From the cell containing the given text, extract its center point as [X, Y] coordinate. 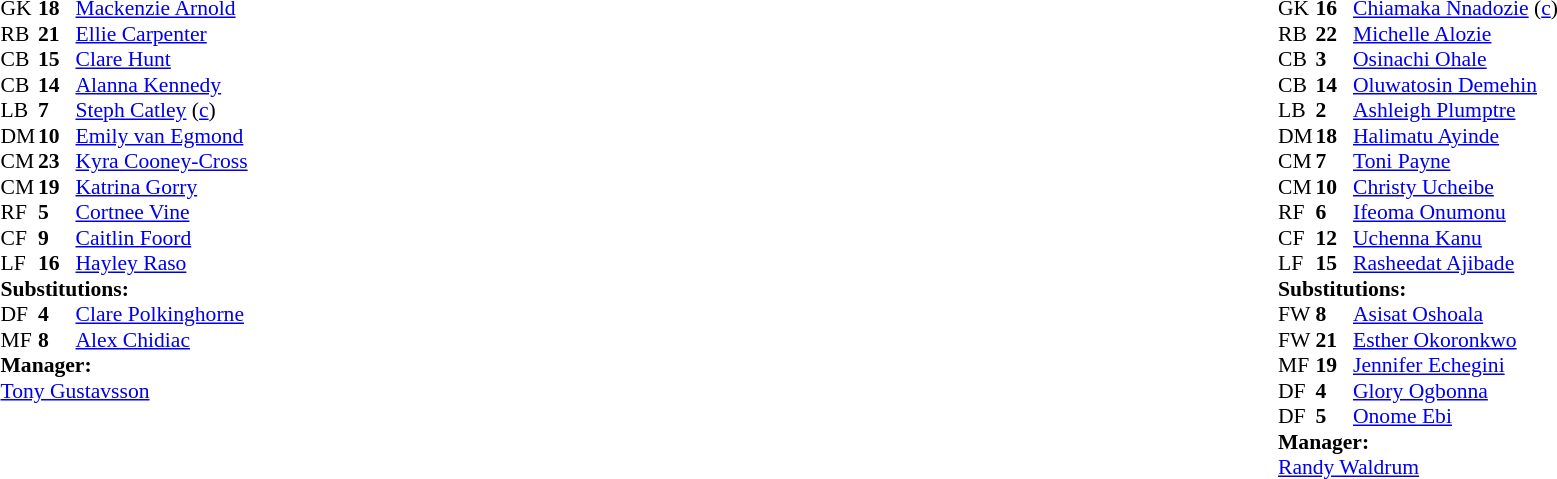
Hayley Raso [162, 263]
Kyra Cooney-Cross [162, 161]
16 [57, 263]
Manager: [124, 365]
Cortnee Vine [162, 213]
Katrina Gorry [162, 187]
12 [1334, 238]
Ellie Carpenter [162, 34]
9 [57, 238]
Caitlin Foord [162, 238]
18 [1334, 136]
Alanna Kennedy [162, 85]
Steph Catley (c) [162, 111]
Clare Hunt [162, 59]
2 [1334, 111]
Clare Polkinghorne [162, 315]
23 [57, 161]
Tony Gustavsson [124, 391]
Substitutions: [124, 289]
6 [1334, 213]
22 [1334, 34]
Alex Chidiac [162, 340]
3 [1334, 59]
Emily van Egmond [162, 136]
